Find where the given text appears and provide that cell's center as (X, Y) coordinate. 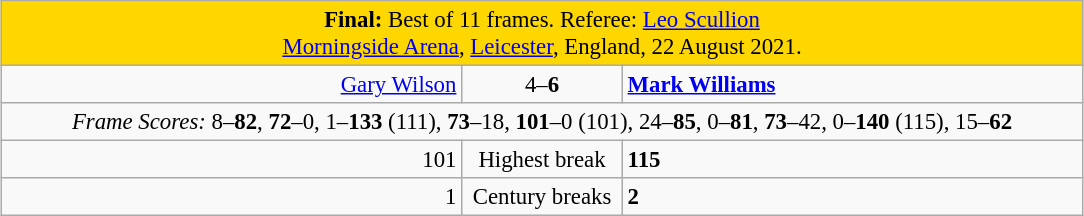
101 (232, 160)
Frame Scores: 8–82, 72–0, 1–133 (111), 73–18, 101–0 (101), 24–85, 0–81, 73–42, 0–140 (115), 15–62 (542, 122)
2 (852, 197)
4–6 (542, 85)
Final: Best of 11 frames. Referee: Leo Scullion Morningside Arena, Leicester, England, 22 August 2021. (542, 34)
Mark Williams (852, 85)
Highest break (542, 160)
Gary Wilson (232, 85)
115 (852, 160)
1 (232, 197)
Century breaks (542, 197)
